For the text-containing cell, return its midpoint in [X, Y] coordinate format. 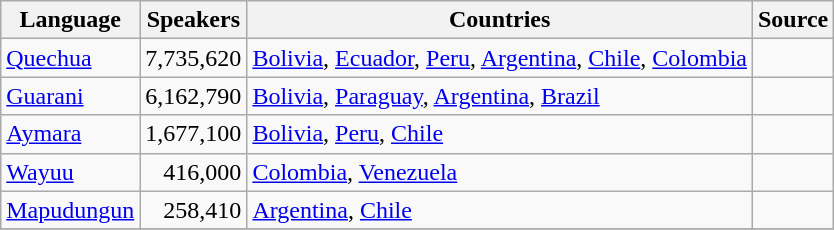
Bolivia, Paraguay, Argentina, Brazil [500, 96]
6,162,790 [194, 96]
Wayuu [70, 172]
Speakers [194, 20]
7,735,620 [194, 58]
1,677,100 [194, 134]
Argentina, Chile [500, 210]
Bolivia, Ecuador, Peru, Argentina, Chile, Colombia [500, 58]
Aymara [70, 134]
Colombia, Venezuela [500, 172]
Source [792, 20]
Language [70, 20]
Countries [500, 20]
Quechua [70, 58]
258,410 [194, 210]
Mapudungun [70, 210]
416,000 [194, 172]
Guarani [70, 96]
Bolivia, Peru, Chile [500, 134]
